Locate the cell with the specified text and output its (x, y) center coordinate. 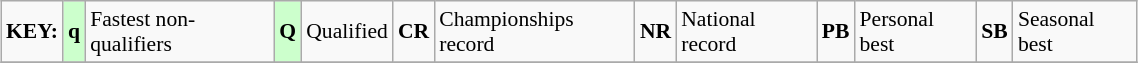
CR (414, 32)
SB (994, 32)
National record (746, 32)
Qualified (347, 32)
Seasonal best (1075, 32)
NR (656, 32)
Championships record (534, 32)
Personal best (916, 32)
Fastest non-qualifiers (180, 32)
KEY: (32, 32)
PB (836, 32)
q (74, 32)
Q (288, 32)
